Output the (X, Y) coordinate of the center of the cell containing the given text.  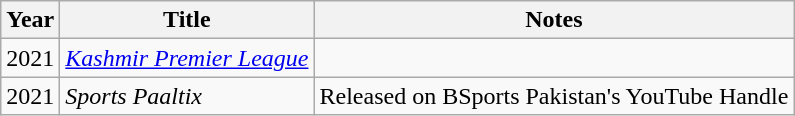
Year (30, 20)
Title (187, 20)
Released on BSports Pakistan's YouTube Handle (554, 96)
Notes (554, 20)
Kashmir Premier League (187, 58)
Sports Paaltix (187, 96)
